From the cell containing the given text, extract its center point as [X, Y] coordinate. 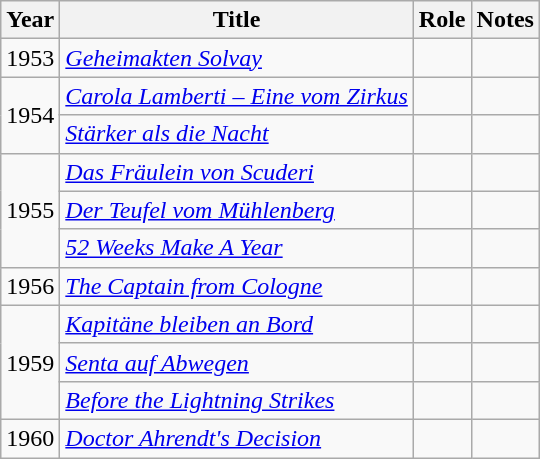
Stärker als die Nacht [237, 134]
Before the Lightning Strikes [237, 400]
Title [237, 20]
1955 [30, 210]
Der Teufel vom Mühlenberg [237, 210]
Doctor Ahrendt's Decision [237, 438]
The Captain from Cologne [237, 286]
Notes [505, 20]
Year [30, 20]
Das Fräulein von Scuderi [237, 172]
1956 [30, 286]
52 Weeks Make A Year [237, 248]
Geheimakten Solvay [237, 58]
Carola Lamberti – Eine vom Zirkus [237, 96]
Role [442, 20]
1959 [30, 362]
Senta auf Abwegen [237, 362]
Kapitäne bleiben an Bord [237, 324]
1960 [30, 438]
1953 [30, 58]
1954 [30, 115]
